Scan for the cell matching the given text and deliver its [x, y] coordinate at center. 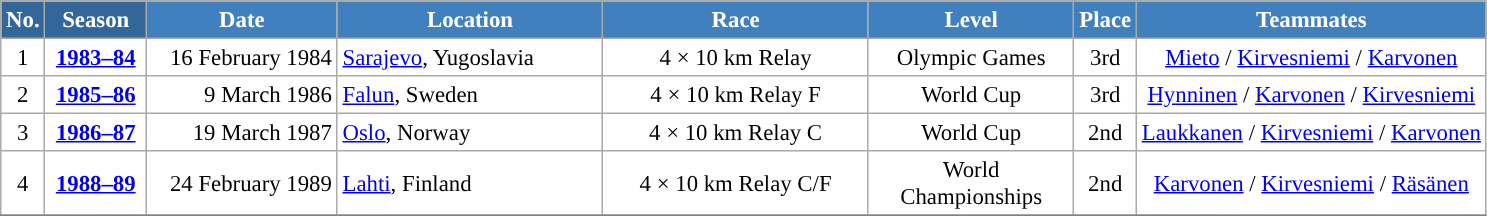
2 [23, 95]
Date [242, 20]
19 March 1987 [242, 133]
1 [23, 58]
Karvonen / Kirvesniemi / Räsänen [1311, 184]
Place [1105, 20]
Teammates [1311, 20]
4 × 10 km Relay C/F [736, 184]
Lahti, Finland [470, 184]
4 × 10 km Relay [736, 58]
Falun, Sweden [470, 95]
Olympic Games [971, 58]
Oslo, Norway [470, 133]
1988–89 [96, 184]
Level [971, 20]
1983–84 [96, 58]
World Championships [971, 184]
No. [23, 20]
Mieto / Kirvesniemi / Karvonen [1311, 58]
9 March 1986 [242, 95]
1986–87 [96, 133]
Sarajevo, Yugoslavia [470, 58]
4 × 10 km Relay F [736, 95]
1985–86 [96, 95]
4 × 10 km Relay C [736, 133]
Race [736, 20]
Season [96, 20]
Laukkanen / Kirvesniemi / Karvonen [1311, 133]
Hynninen / Karvonen / Kirvesniemi [1311, 95]
24 February 1989 [242, 184]
Location [470, 20]
16 February 1984 [242, 58]
3 [23, 133]
4 [23, 184]
